Provide the (X, Y) coordinate of the cell's center where the given text is located.  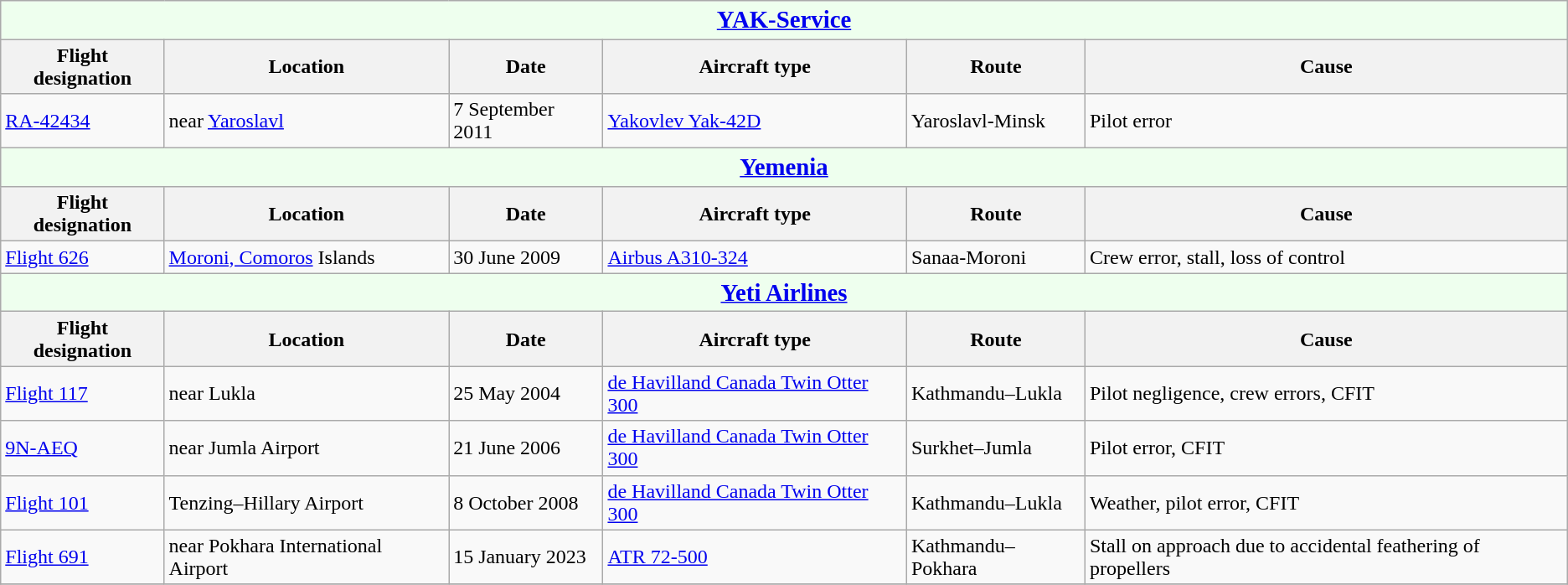
Flight 101 (82, 503)
9N-AEQ (82, 448)
Stall on approach due to accidental feathering of propellers (1326, 557)
ATR 72-500 (755, 557)
Moroni, Comoros Islands (307, 257)
8 October 2008 (526, 503)
Surkhet–Jumla (995, 448)
Flight 626 (82, 257)
Crew error, stall, loss of control (1326, 257)
Yeti Airlines (784, 292)
30 June 2009 (526, 257)
Yaroslavl-Minsk (995, 121)
near Pokhara International Airport (307, 557)
7 September 2011 (526, 121)
Tenzing–Hillary Airport (307, 503)
Yakovlev Yak-42D (755, 121)
Yemenia (784, 168)
near Lukla (307, 394)
near Jumla Airport (307, 448)
YAK-Service (784, 20)
25 May 2004 (526, 394)
Flight 117 (82, 394)
Weather, pilot error, CFIT (1326, 503)
Pilot error, CFIT (1326, 448)
Airbus A310-324 (755, 257)
21 June 2006 (526, 448)
Pilot negligence, crew errors, CFIT (1326, 394)
15 January 2023 (526, 557)
RA-42434 (82, 121)
Flight 691 (82, 557)
Sanaa-Moroni (995, 257)
Pilot error (1326, 121)
Kathmandu–Pokhara (995, 557)
near Yaroslavl (307, 121)
